From the cell containing the given text, extract its center point as [X, Y] coordinate. 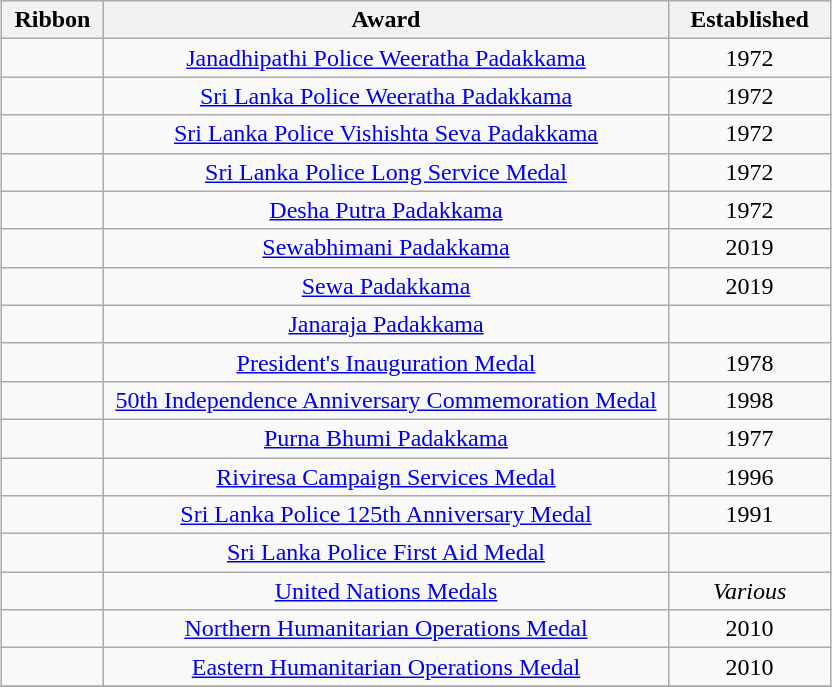
United Nations Medals [386, 591]
Northern Humanitarian Operations Medal [386, 629]
Established [750, 20]
1996 [750, 477]
Purna Bhumi Padakkama [386, 438]
Ribbon [52, 20]
Riviresa Campaign Services Medal [386, 477]
Sri Lanka Police 125th Anniversary Medal [386, 515]
Janaraja Padakkama [386, 324]
1991 [750, 515]
Award [386, 20]
Desha Putra Padakkama [386, 210]
Sri Lanka Police First Aid Medal [386, 553]
Various [750, 591]
Sri Lanka Police Long Service Medal [386, 172]
Eastern Humanitarian Operations Medal [386, 667]
Sewa Padakkama [386, 286]
1977 [750, 438]
50th Independence Anniversary Commemoration Medal [386, 400]
1998 [750, 400]
Sewabhimani Padakkama [386, 248]
1978 [750, 362]
Janadhipathi Police Weeratha Padakkama [386, 58]
Sri Lanka Police Vishishta Seva Padakkama [386, 134]
President's Inauguration Medal [386, 362]
Sri Lanka Police Weeratha Padakkama [386, 96]
